Extract the [x, y] coordinate from the center of the cell holding the provided text.  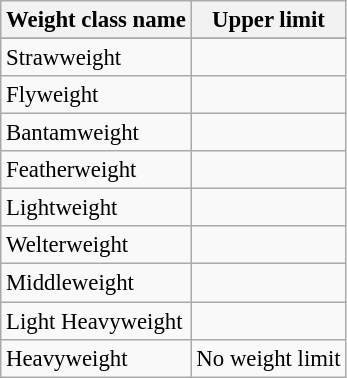
Light Heavyweight [96, 321]
Bantamweight [96, 133]
Lightweight [96, 208]
Flyweight [96, 95]
Upper limit [268, 20]
No weight limit [268, 358]
Welterweight [96, 245]
Featherweight [96, 170]
Middleweight [96, 283]
Heavyweight [96, 358]
Weight class name [96, 20]
Strawweight [96, 58]
